Scan for the cell matching the given text and deliver its [X, Y] coordinate at center. 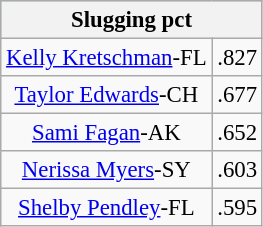
Taylor Edwards-CH [106, 95]
.827 [237, 58]
Kelly Kretschman-FL [106, 58]
.603 [237, 170]
Nerissa Myers-SY [106, 170]
.652 [237, 133]
Slugging pct [132, 20]
Sami Fagan-AK [106, 133]
.677 [237, 95]
Shelby Pendley-FL [106, 208]
.595 [237, 208]
